Extract the (x, y) coordinate from the center of the cell holding the provided text.  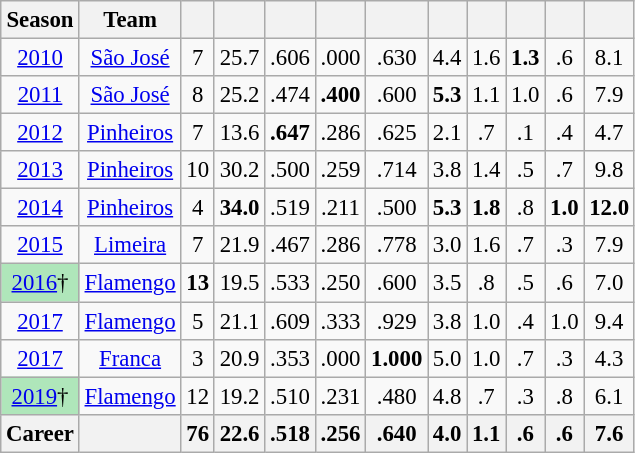
Franca (130, 358)
2010 (40, 58)
25.2 (239, 95)
.714 (397, 170)
9.4 (609, 321)
.625 (397, 133)
5.0 (448, 358)
76 (198, 433)
10 (198, 170)
.929 (397, 321)
.480 (397, 396)
21.1 (239, 321)
4.4 (448, 58)
21.9 (239, 245)
.518 (290, 433)
2011 (40, 95)
.250 (340, 283)
5 (198, 321)
30.2 (239, 170)
.400 (340, 95)
Season (40, 20)
.640 (397, 433)
.647 (290, 133)
8 (198, 95)
.606 (290, 58)
7.6 (609, 433)
19.2 (239, 396)
4.3 (609, 358)
Career (40, 433)
12 (198, 396)
9.8 (609, 170)
19.5 (239, 283)
8.1 (609, 58)
7.0 (609, 283)
.231 (340, 396)
.519 (290, 208)
2.1 (448, 133)
.259 (340, 170)
4 (198, 208)
13 (198, 283)
2019† (40, 396)
2014 (40, 208)
2016† (40, 283)
.533 (290, 283)
.510 (290, 396)
4.8 (448, 396)
.609 (290, 321)
.778 (397, 245)
.256 (340, 433)
1.8 (486, 208)
1.000 (397, 358)
3 (198, 358)
13.6 (239, 133)
.211 (340, 208)
20.9 (239, 358)
25.7 (239, 58)
22.6 (239, 433)
Team (130, 20)
.467 (290, 245)
4.7 (609, 133)
12.0 (609, 208)
34.0 (239, 208)
2012 (40, 133)
.1 (526, 133)
.353 (290, 358)
2013 (40, 170)
3.5 (448, 283)
3.0 (448, 245)
1.4 (486, 170)
2015 (40, 245)
Limeira (130, 245)
.630 (397, 58)
.474 (290, 95)
.333 (340, 321)
6.1 (609, 396)
1.3 (526, 58)
4.0 (448, 433)
